Find where the given text appears and provide that cell's center as (x, y) coordinate. 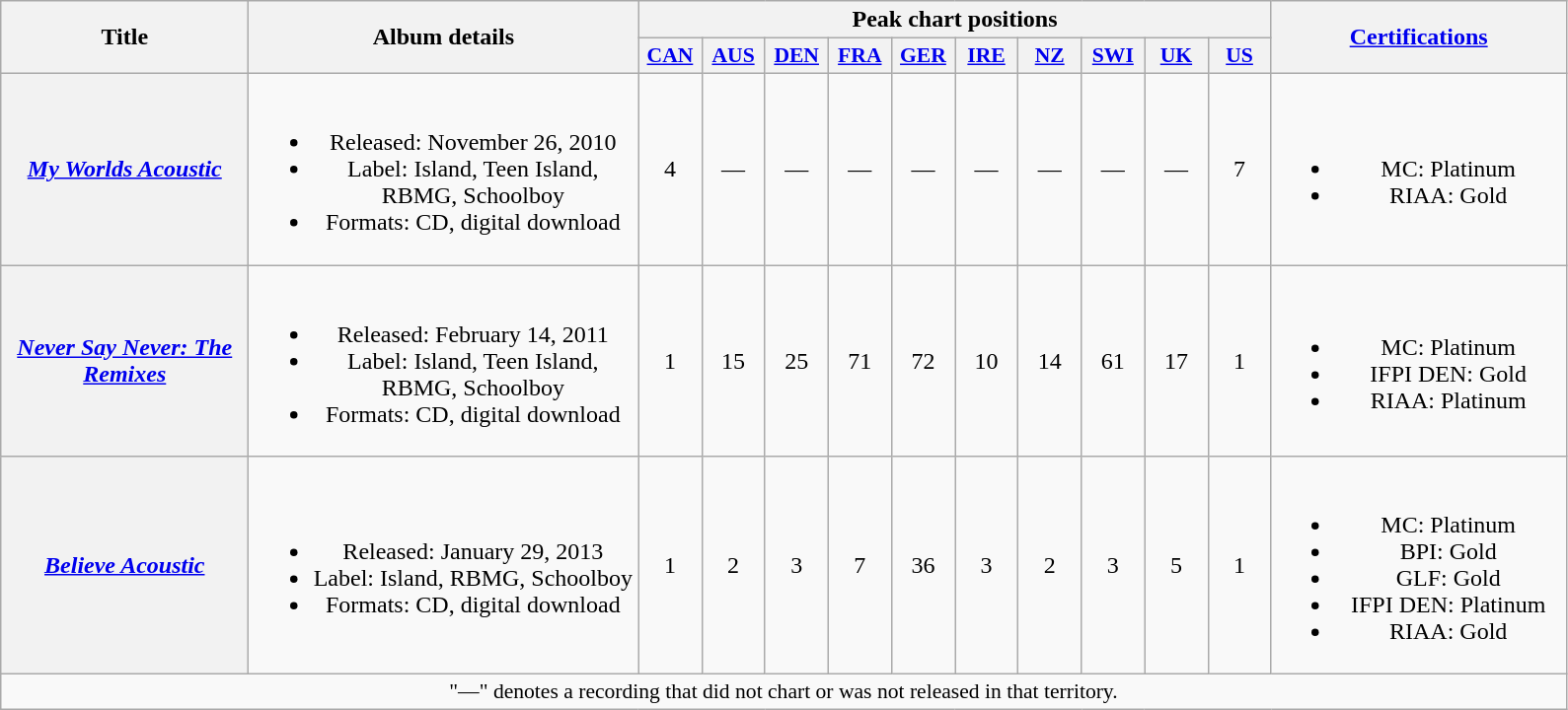
AUS (733, 56)
SWI (1113, 56)
Released: February 14, 2011Label: Island, Teen Island, RBMG, SchoolboyFormats: CD, digital download (444, 360)
Peak chart positions (955, 20)
Album details (444, 37)
GER (923, 56)
IRE (987, 56)
FRA (859, 56)
MC: PlatinumBPI: GoldGLF: GoldIFPI DEN: PlatinumRIAA: Gold (1419, 566)
14 (1050, 360)
Released: January 29, 2013Label: Island, RBMG, SchoolboyFormats: CD, digital download (444, 566)
MC: PlatinumIFPI DEN: GoldRIAA: Platinum (1419, 360)
36 (923, 566)
US (1239, 56)
10 (987, 360)
Never Say Never: The Remixes (124, 360)
Title (124, 37)
UK (1176, 56)
15 (733, 360)
DEN (796, 56)
72 (923, 360)
4 (670, 169)
5 (1176, 566)
Certifications (1419, 37)
"—" denotes a recording that did not chart or was not released in that territory. (784, 692)
25 (796, 360)
61 (1113, 360)
CAN (670, 56)
Released: November 26, 2010Label: Island, Teen Island, RBMG, SchoolboyFormats: CD, digital download (444, 169)
My Worlds Acoustic (124, 169)
Believe Acoustic (124, 566)
17 (1176, 360)
MC: PlatinumRIAA: Gold (1419, 169)
NZ (1050, 56)
71 (859, 360)
